Output the [X, Y] coordinate of the center of the cell containing the given text.  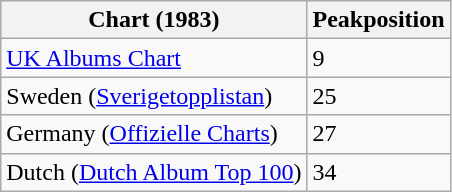
Dutch (Dutch Album Top 100) [154, 172]
34 [378, 172]
9 [378, 58]
UK Albums Chart [154, 58]
27 [378, 134]
Germany (Offizielle Charts) [154, 134]
Peakposition [378, 20]
25 [378, 96]
Chart (1983) [154, 20]
Sweden (Sverigetopplistan) [154, 96]
